Return (x, y) of the center of cell containing provided text 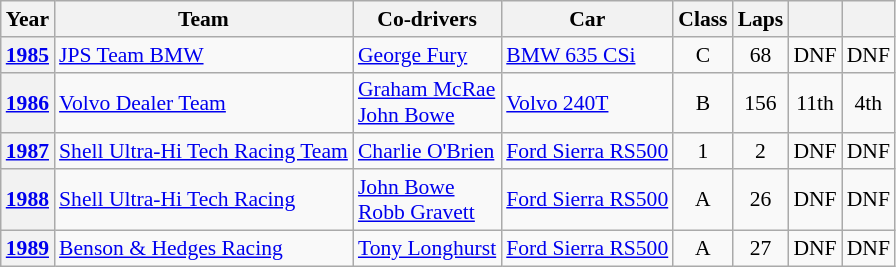
Volvo 240T (587, 102)
Year (28, 19)
2 (761, 152)
Benson & Hedges Racing (204, 248)
JPS Team BMW (204, 55)
Shell Ultra-Hi Tech Racing (204, 200)
John Bowe Robb Gravett (427, 200)
156 (761, 102)
1989 (28, 248)
B (702, 102)
Laps (761, 19)
11th (814, 102)
27 (761, 248)
1985 (28, 55)
1 (702, 152)
Team (204, 19)
Co-drivers (427, 19)
Tony Longhurst (427, 248)
1986 (28, 102)
Charlie O'Brien (427, 152)
26 (761, 200)
C (702, 55)
Shell Ultra-Hi Tech Racing Team (204, 152)
4th (868, 102)
1987 (28, 152)
Class (702, 19)
George Fury (427, 55)
BMW 635 CSi (587, 55)
1988 (28, 200)
68 (761, 55)
Volvo Dealer Team (204, 102)
Car (587, 19)
Graham McRae John Bowe (427, 102)
